Capture the cell that displays the provided text and extract its (X, Y) central coordinate. 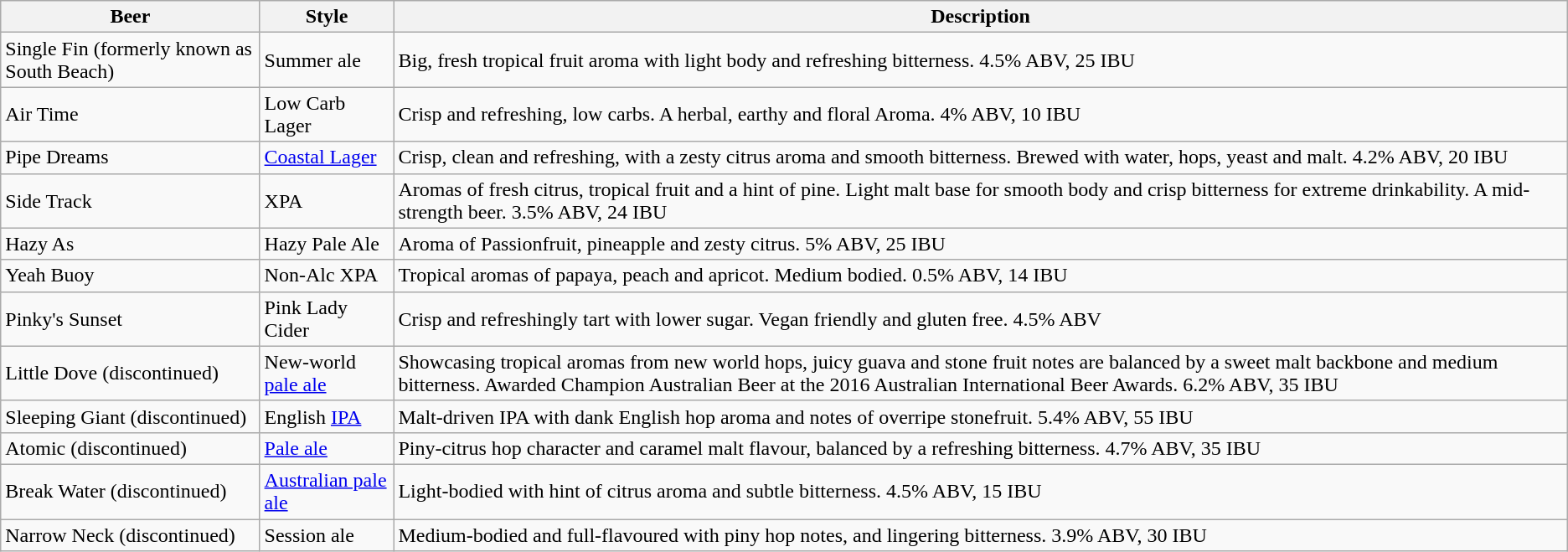
Yeah Buoy (131, 276)
Single Fin (formerly known as South Beach) (131, 60)
Malt-driven IPA with dank English hop aroma and notes of overripe stonefruit. 5.4% ABV, 55 IBU (980, 416)
Little Dove (discontinued) (131, 374)
Pink Lady Cider (327, 318)
Pipe Dreams (131, 157)
Big, fresh tropical fruit aroma with light body and refreshing bitterness. 4.5% ABV, 25 IBU (980, 60)
Light-bodied with hint of citrus aroma and subtle bitterness. 4.5% ABV, 15 IBU (980, 491)
Australian pale ale (327, 491)
Session ale (327, 535)
Crisp and refreshingly tart with lower sugar. Vegan friendly and gluten free. 4.5% ABV (980, 318)
New-world pale ale (327, 374)
Coastal Lager (327, 157)
Break Water (discontinued) (131, 491)
Non-Alc XPA (327, 276)
Hazy As (131, 244)
Crisp, clean and refreshing, with a zesty citrus aroma and smooth bitterness. Brewed with water, hops, yeast and malt. 4.2% ABV, 20 IBU (980, 157)
Pale ale (327, 448)
Piny-citrus hop character and caramel malt flavour, balanced by a refreshing bitterness. 4.7% ABV, 35 IBU (980, 448)
Atomic (discontinued) (131, 448)
Style (327, 17)
Aroma of Passionfruit, pineapple and zesty citrus. 5% ABV, 25 IBU (980, 244)
Tropical aromas of papaya, peach and apricot. Medium bodied. 0.5% ABV, 14 IBU (980, 276)
Description (980, 17)
Medium-bodied and full-flavoured with piny hop notes, and lingering bitterness. 3.9% ABV, 30 IBU (980, 535)
Low Carb Lager (327, 114)
English IPA (327, 416)
Air Time (131, 114)
Hazy Pale Ale (327, 244)
XPA (327, 201)
Beer (131, 17)
Narrow Neck (discontinued) (131, 535)
Crisp and refreshing, low carbs. A herbal, earthy and floral Aroma. 4% ABV, 10 IBU (980, 114)
Sleeping Giant (discontinued) (131, 416)
Pinky's Sunset (131, 318)
Summer ale (327, 60)
Side Track (131, 201)
